Detect which cell encompasses the target text, then output its (x, y) center coordinate. 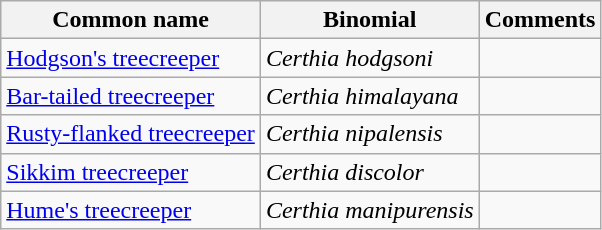
Hume's treecreeper (131, 210)
Common name (131, 20)
Binomial (370, 20)
Sikkim treecreeper (131, 172)
Certhia nipalensis (370, 134)
Certhia himalayana (370, 96)
Comments (540, 20)
Certhia hodgsoni (370, 58)
Bar-tailed treecreeper (131, 96)
Hodgson's treecreeper (131, 58)
Certhia manipurensis (370, 210)
Rusty-flanked treecreeper (131, 134)
Certhia discolor (370, 172)
